Detect which cell encompasses the target text, then output its (x, y) center coordinate. 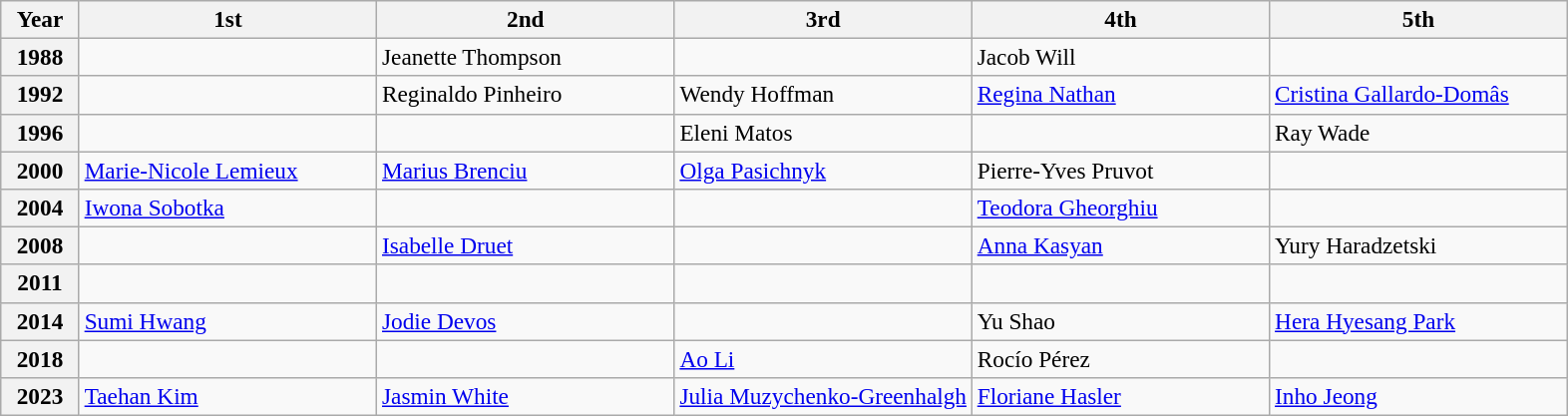
4th (1120, 19)
Rocío Pérez (1120, 358)
Isabelle Druet (526, 245)
Teodora Gheorghiu (1120, 208)
2000 (40, 170)
Pierre-Yves Pruvot (1120, 170)
2004 (40, 208)
Floriane Hasler (1120, 396)
Cristina Gallardo-Domâs (1418, 95)
Inho Jeong (1418, 396)
Reginaldo Pinheiro (526, 95)
2008 (40, 245)
2018 (40, 358)
2014 (40, 321)
1988 (40, 57)
Ray Wade (1418, 133)
2023 (40, 396)
Eleni Matos (823, 133)
Julia Muzychenko-Greenhalgh (823, 396)
Taehan Kim (227, 396)
Yu Shao (1120, 321)
2011 (40, 283)
2nd (526, 19)
1992 (40, 95)
Marius Brenciu (526, 170)
5th (1418, 19)
1996 (40, 133)
Yury Haradzetski (1418, 245)
Olga Pasichnyk (823, 170)
Anna Kasyan (1120, 245)
Sumi Hwang (227, 321)
Wendy Hoffman (823, 95)
3rd (823, 19)
Jeanette Thompson (526, 57)
Jacob Will (1120, 57)
Jodie Devos (526, 321)
Iwona Sobotka (227, 208)
Jasmin White (526, 396)
Marie-Nicole Lemieux (227, 170)
Year (40, 19)
1st (227, 19)
Hera Hyesang Park (1418, 321)
Regina Nathan (1120, 95)
Ao Li (823, 358)
